Output the [x, y] coordinate of the center of the cell containing the given text.  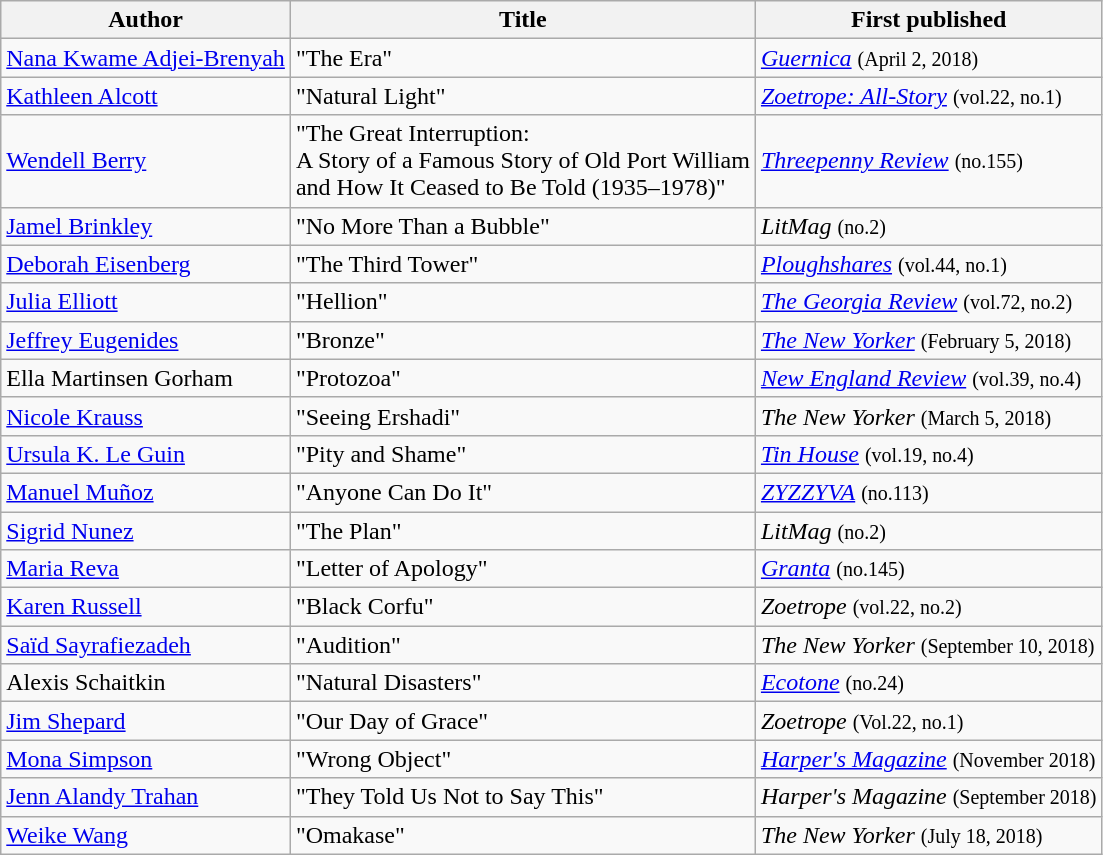
Ploughshares (vol.44, no.1) [928, 264]
"The Third Tower" [522, 264]
Jamel Brinkley [146, 226]
New England Review (vol.39, no.4) [928, 378]
"Hellion" [522, 302]
"Black Corfu" [522, 607]
"Protozoa" [522, 378]
Nicole Krauss [146, 416]
Ecotone (no.24) [928, 683]
The New Yorker (September 10, 2018) [928, 645]
"Omakase" [522, 835]
Ursula K. Le Guin [146, 454]
Jenn Alandy Trahan [146, 797]
Title [522, 20]
"Pity and Shame" [522, 454]
Ella Martinsen Gorham [146, 378]
"They Told Us Not to Say This" [522, 797]
Author [146, 20]
Manuel Muñoz [146, 492]
"Seeing Ershadi" [522, 416]
"Wrong Object" [522, 759]
"The Plan" [522, 531]
Harper's Magazine (September 2018) [928, 797]
"Natural Disasters" [522, 683]
Guernica (April 2, 2018) [928, 58]
"Anyone Can Do It" [522, 492]
Threepenny Review (no.155) [928, 161]
"Our Day of Grace" [522, 721]
"Letter of Apology" [522, 569]
Zoetrope (Vol.22, no.1) [928, 721]
ZYZZYVA (no.113) [928, 492]
Mona Simpson [146, 759]
Alexis Schaitkin [146, 683]
Jeffrey Eugenides [146, 340]
The Georgia Review (vol.72, no.2) [928, 302]
Zoetrope (vol.22, no.2) [928, 607]
"No More Than a Bubble" [522, 226]
The New Yorker (February 5, 2018) [928, 340]
Sigrid Nunez [146, 531]
"The Era" [522, 58]
Maria Reva [146, 569]
Saïd Sayrafiezadeh [146, 645]
Granta (no.145) [928, 569]
Tin House (vol.19, no.4) [928, 454]
"Audition" [522, 645]
Weike Wang [146, 835]
Harper's Magazine (November 2018) [928, 759]
Zoetrope: All-Story (vol.22, no.1) [928, 96]
The New Yorker (July 18, 2018) [928, 835]
Jim Shepard [146, 721]
First published [928, 20]
"Natural Light" [522, 96]
The New Yorker (March 5, 2018) [928, 416]
Kathleen Alcott [146, 96]
"The Great Interruption:A Story of a Famous Story of Old Port Williamand How It Ceased to Be Told (1935–1978)" [522, 161]
Nana Kwame Adjei-Brenyah [146, 58]
Wendell Berry [146, 161]
"Bronze" [522, 340]
Karen Russell [146, 607]
Deborah Eisenberg [146, 264]
Julia Elliott [146, 302]
